From the cell containing the given text, extract its center point as [x, y] coordinate. 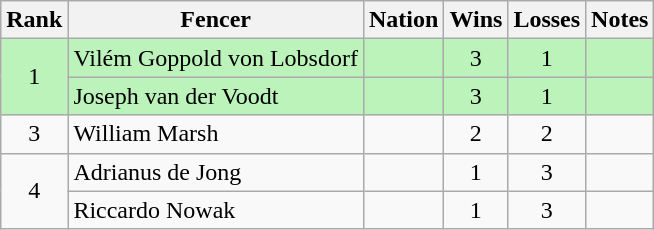
William Marsh [216, 134]
Riccardo Nowak [216, 210]
4 [34, 191]
Losses [547, 20]
Fencer [216, 20]
Joseph van der Voodt [216, 96]
Adrianus de Jong [216, 172]
Nation [403, 20]
Vilém Goppold von Lobsdorf [216, 58]
Wins [476, 20]
Rank [34, 20]
Notes [620, 20]
